Scan for the cell matching the given text and deliver its (x, y) coordinate at center. 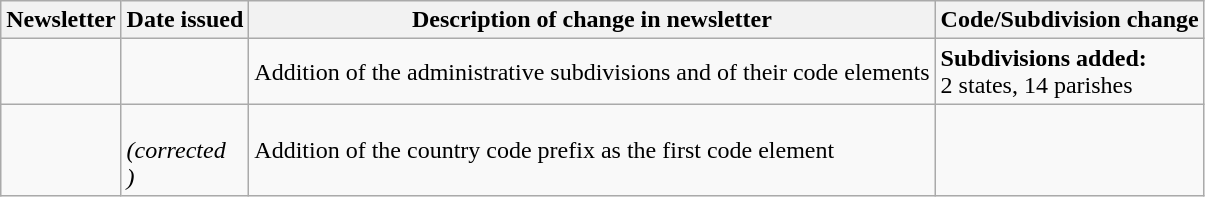
(corrected ) (185, 150)
Newsletter (61, 20)
Description of change in newsletter (592, 20)
Date issued (185, 20)
Code/Subdivision change (1070, 20)
Addition of the country code prefix as the first code element (592, 150)
Subdivisions added: 2 states, 14 parishes (1070, 72)
Addition of the administrative subdivisions and of their code elements (592, 72)
